Extract the (X, Y) coordinate from the center of the cell holding the provided text.  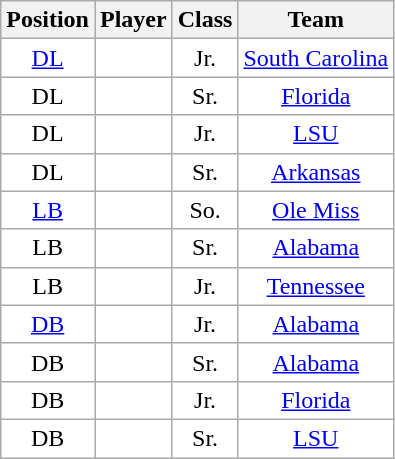
Ole Miss (316, 210)
So. (205, 210)
Player (133, 20)
Team (316, 20)
Position (48, 20)
Tennessee (316, 286)
Class (205, 20)
South Carolina (316, 58)
Arkansas (316, 172)
